Find where the given text appears and provide that cell's center as (X, Y) coordinate. 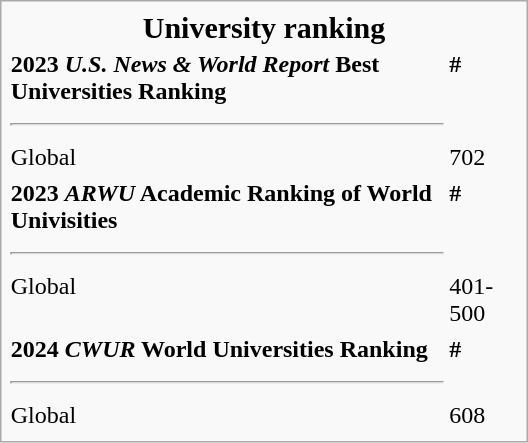
702 (484, 158)
401-500 (484, 300)
2023 U.S. News & World Report Best Universities Ranking (227, 78)
608 (484, 416)
2023 ARWU Academic Ranking of World Univisities (227, 208)
2024 CWUR World Universities Ranking (227, 350)
University ranking (264, 28)
